Scan for the cell matching the given text and deliver its (x, y) coordinate at center. 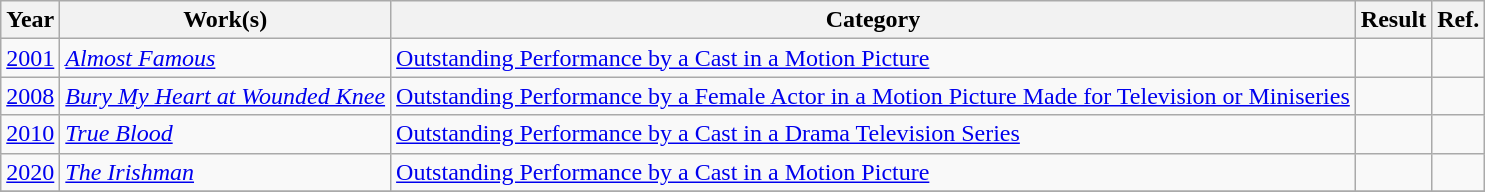
Outstanding Performance by a Female Actor in a Motion Picture Made for Television or Miniseries (874, 96)
Ref. (1458, 20)
Almost Famous (226, 58)
The Irishman (226, 172)
2001 (30, 58)
True Blood (226, 134)
2008 (30, 96)
2010 (30, 134)
Category (874, 20)
Result (1393, 20)
Outstanding Performance by a Cast in a Drama Television Series (874, 134)
Year (30, 20)
2020 (30, 172)
Bury My Heart at Wounded Knee (226, 96)
Work(s) (226, 20)
